From the cell containing the given text, extract its center point as [X, Y] coordinate. 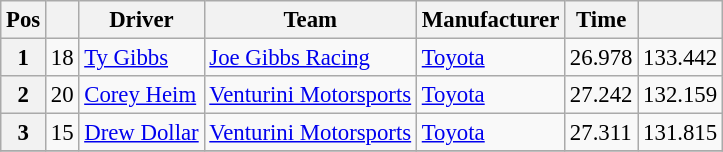
Ty Gibbs [142, 58]
18 [62, 58]
Time [602, 20]
3 [24, 133]
Driver [142, 20]
27.311 [602, 133]
Joe Gibbs Racing [310, 58]
2 [24, 95]
Pos [24, 20]
Corey Heim [142, 95]
27.242 [602, 95]
Drew Dollar [142, 133]
15 [62, 133]
132.159 [680, 95]
1 [24, 58]
Manufacturer [490, 20]
20 [62, 95]
131.815 [680, 133]
Team [310, 20]
26.978 [602, 58]
133.442 [680, 58]
